Search for the cell housing the specified text and yield its (x, y) center coordinate. 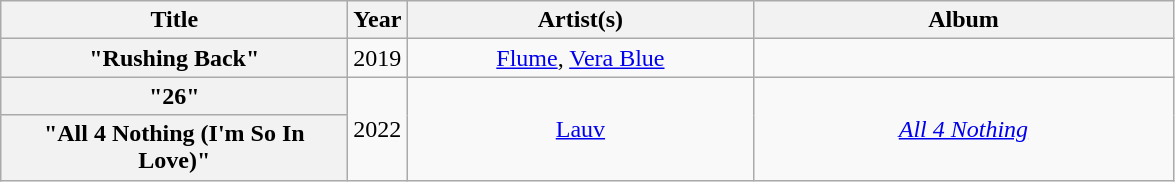
Lauv (580, 128)
Album (964, 20)
"26" (174, 96)
2022 (378, 128)
All 4 Nothing (964, 128)
Title (174, 20)
"Rushing Back" (174, 58)
Year (378, 20)
2019 (378, 58)
Flume, Vera Blue (580, 58)
Artist(s) (580, 20)
"All 4 Nothing (I'm So In Love)" (174, 148)
